Locate the cell with the specified text and output its (X, Y) center coordinate. 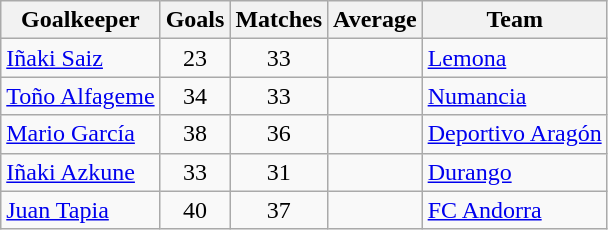
34 (195, 96)
37 (279, 210)
Goals (195, 20)
Mario García (80, 134)
Iñaki Saiz (80, 58)
Toño Alfageme (80, 96)
38 (195, 134)
FC Andorra (514, 210)
Numancia (514, 96)
Durango (514, 172)
Juan Tapia (80, 210)
Lemona (514, 58)
Team (514, 20)
31 (279, 172)
Matches (279, 20)
Iñaki Azkune (80, 172)
36 (279, 134)
Deportivo Aragón (514, 134)
40 (195, 210)
23 (195, 58)
Average (376, 20)
Goalkeeper (80, 20)
